Capture the cell that displays the provided text and extract its (x, y) central coordinate. 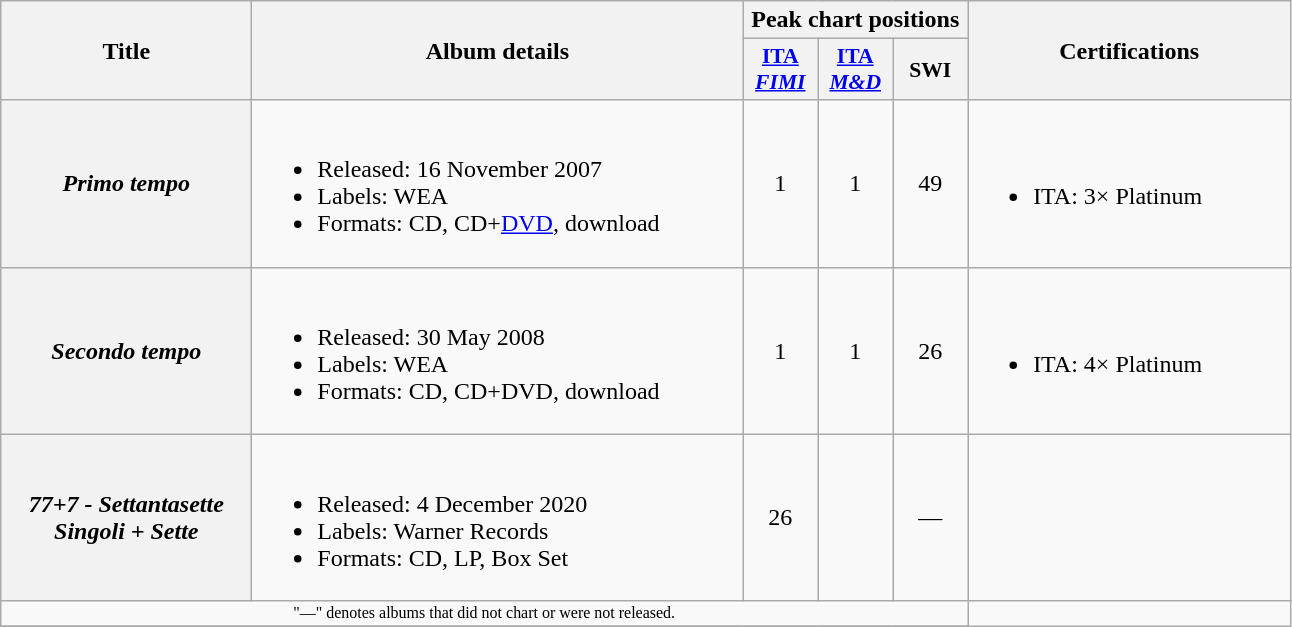
"—" denotes albums that did not chart or were not released. (484, 613)
Album details (498, 50)
Released: 16 November 2007Labels: WEAFormats: CD, CD+DVD, download (498, 184)
ITA: 4× Platinum (1130, 350)
ITAM&D (856, 70)
Certifications (1130, 50)
— (930, 518)
Released: 30 May 2008Labels: WEAFormats: CD, CD+DVD, download (498, 350)
Primo tempo (126, 184)
ITAFIMI (780, 70)
77+7 - Settantasette Singoli + Sette (126, 518)
Secondo tempo (126, 350)
Title (126, 50)
SWI (930, 70)
49 (930, 184)
Peak chart positions (856, 20)
Released: 4 December 2020Labels: Warner RecordsFormats: CD, LP, Box Set (498, 518)
ITA: 3× Platinum (1130, 184)
